Output the (x, y) coordinate of the center of the cell containing the given text.  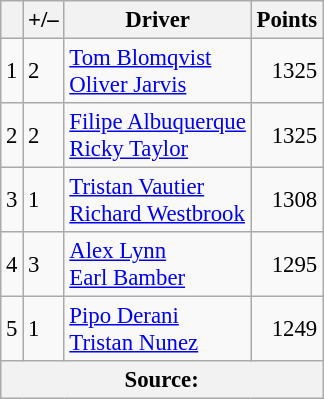
Filipe Albuquerque Ricky Taylor (158, 136)
Points (286, 20)
1308 (286, 200)
Tristan Vautier Richard Westbrook (158, 200)
1295 (286, 264)
4 (12, 264)
+/– (44, 20)
Alex Lynn Earl Bamber (158, 264)
Tom Blomqvist Oliver Jarvis (158, 72)
Driver (158, 20)
1249 (286, 330)
Pipo Derani Tristan Nunez (158, 330)
5 (12, 330)
